Extract the (x, y) coordinate from the center of the cell holding the provided text.  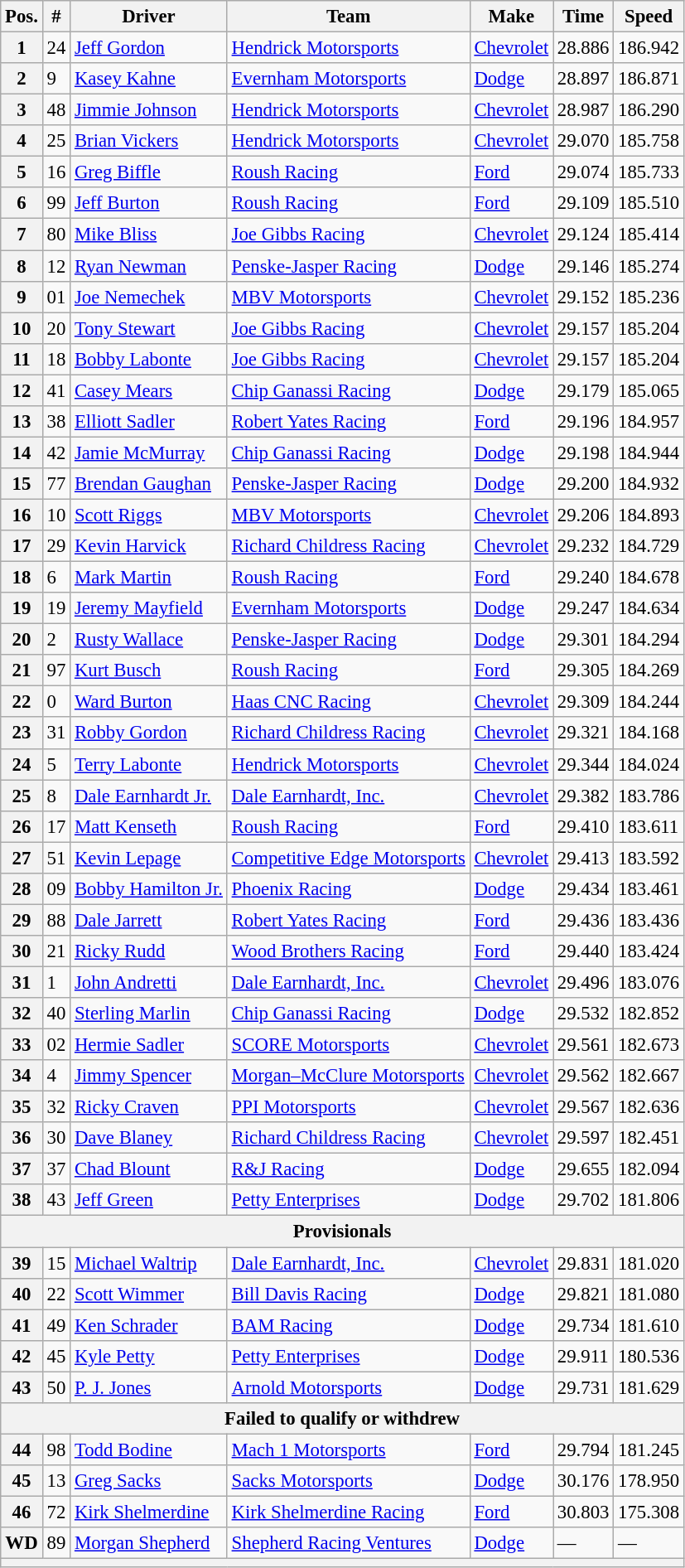
50 (56, 1387)
29.734 (583, 1325)
184.168 (649, 733)
184.729 (649, 546)
185.236 (649, 297)
184.294 (649, 640)
182.673 (649, 1045)
01 (56, 297)
181.020 (649, 1263)
181.080 (649, 1294)
184.957 (649, 422)
175.308 (649, 1512)
3 (22, 110)
29.436 (583, 920)
29.434 (583, 889)
184.678 (649, 578)
36 (22, 1138)
Driver (149, 17)
29.232 (583, 546)
WD (22, 1543)
33 (22, 1045)
29.344 (583, 764)
Jeff Gordon (149, 48)
SCORE Motorsports (348, 1045)
Phoenix Racing (348, 889)
80 (56, 235)
183.461 (649, 889)
29.597 (583, 1138)
Casey Mears (149, 390)
Greg Sacks (149, 1481)
49 (56, 1325)
29.196 (583, 422)
Brendan Gaughan (149, 484)
29.821 (583, 1294)
Dale Earnhardt Jr. (149, 796)
185.065 (649, 390)
7 (22, 235)
28.897 (583, 79)
182.667 (649, 1076)
29.070 (583, 141)
29.440 (583, 951)
Kyle Petty (149, 1356)
Mike Bliss (149, 235)
29.074 (583, 172)
184.944 (649, 452)
Sacks Motorsports (348, 1481)
Chad Blount (149, 1169)
Wood Brothers Racing (348, 951)
Sterling Marlin (149, 1014)
88 (56, 920)
Provisionals (343, 1232)
26 (22, 826)
35 (22, 1107)
29.382 (583, 796)
Pos. (22, 17)
Jimmie Johnson (149, 110)
P. J. Jones (149, 1387)
R&J Racing (348, 1169)
184.269 (649, 670)
29.562 (583, 1076)
29.413 (583, 858)
PPI Motorsports (348, 1107)
23 (22, 733)
Morgan–McClure Motorsports (348, 1076)
29.301 (583, 640)
Ward Burton (149, 702)
Elliott Sadler (149, 422)
29.179 (583, 390)
29.567 (583, 1107)
181.245 (649, 1449)
184.932 (649, 484)
46 (22, 1512)
183.436 (649, 920)
Make (511, 17)
186.290 (649, 110)
Brian Vickers (149, 141)
184.634 (649, 608)
Time (583, 17)
Kurt Busch (149, 670)
Dave Blaney (149, 1138)
28.987 (583, 110)
29.655 (583, 1169)
Rusty Wallace (149, 640)
Scott Wimmer (149, 1294)
02 (56, 1045)
Jeff Green (149, 1201)
30.176 (583, 1481)
29.309 (583, 702)
Hermie Sadler (149, 1045)
John Andretti (149, 982)
183.076 (649, 982)
Robby Gordon (149, 733)
Kirk Shelmerdine (149, 1512)
Joe Nemechek (149, 297)
Ricky Craven (149, 1107)
48 (56, 110)
186.942 (649, 48)
29.240 (583, 578)
29.206 (583, 515)
Mach 1 Motorsports (348, 1449)
29.124 (583, 235)
29.247 (583, 608)
Ken Schrader (149, 1325)
98 (56, 1449)
Kevin Harvick (149, 546)
29.731 (583, 1387)
29.911 (583, 1356)
185.733 (649, 172)
Kasey Kahne (149, 79)
77 (56, 484)
Bill Davis Racing (348, 1294)
27 (22, 858)
89 (56, 1543)
99 (56, 203)
Jamie McMurray (149, 452)
29.561 (583, 1045)
Mark Martin (149, 578)
Competitive Edge Motorsports (348, 858)
Arnold Motorsports (348, 1387)
29.109 (583, 203)
184.244 (649, 702)
183.592 (649, 858)
44 (22, 1449)
184.893 (649, 515)
185.274 (649, 266)
29.321 (583, 733)
Terry Labonte (149, 764)
29.794 (583, 1449)
29.152 (583, 297)
181.610 (649, 1325)
72 (56, 1512)
Matt Kenseth (149, 826)
178.950 (649, 1481)
11 (22, 359)
97 (56, 670)
183.786 (649, 796)
30.803 (583, 1512)
Kevin Lepage (149, 858)
Failed to qualify or withdrew (343, 1419)
Dale Jarrett (149, 920)
Speed (649, 17)
Team (348, 17)
14 (22, 452)
182.852 (649, 1014)
184.024 (649, 764)
182.094 (649, 1169)
# (56, 17)
09 (56, 889)
34 (22, 1076)
29.410 (583, 826)
185.414 (649, 235)
28 (22, 889)
183.424 (649, 951)
29.198 (583, 452)
Ryan Newman (149, 266)
28.886 (583, 48)
0 (56, 702)
Haas CNC Racing (348, 702)
Bobby Hamilton Jr. (149, 889)
183.611 (649, 826)
Kirk Shelmerdine Racing (348, 1512)
Michael Waltrip (149, 1263)
Tony Stewart (149, 328)
182.636 (649, 1107)
Greg Biffle (149, 172)
Jeff Burton (149, 203)
Jimmy Spencer (149, 1076)
180.536 (649, 1356)
181.629 (649, 1387)
Todd Bodine (149, 1449)
181.806 (649, 1201)
Jeremy Mayfield (149, 608)
Scott Riggs (149, 515)
29.702 (583, 1201)
Bobby Labonte (149, 359)
Morgan Shepherd (149, 1543)
29.305 (583, 670)
Shepherd Racing Ventures (348, 1543)
29.496 (583, 982)
39 (22, 1263)
182.451 (649, 1138)
51 (56, 858)
29.200 (583, 484)
Ricky Rudd (149, 951)
186.871 (649, 79)
185.510 (649, 203)
29.831 (583, 1263)
29.146 (583, 266)
29.532 (583, 1014)
BAM Racing (348, 1325)
185.758 (649, 141)
